Determine the (X, Y) coordinate at the center of the cell enclosing the given text.  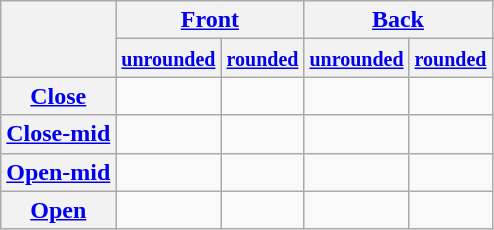
Close (58, 96)
Back (398, 20)
Open-mid (58, 172)
Front (210, 20)
Close-mid (58, 134)
Open (58, 210)
